From the cell containing the given text, extract its center point as (X, Y) coordinate. 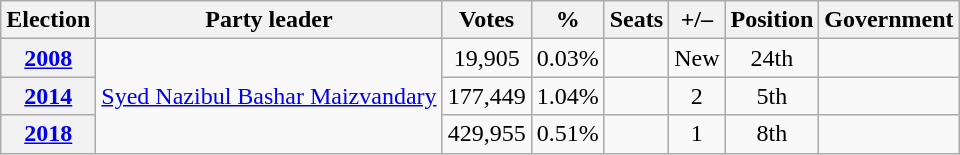
Election (48, 20)
2018 (48, 134)
24th (772, 58)
+/– (697, 20)
2014 (48, 96)
Votes (486, 20)
0.51% (568, 134)
Government (889, 20)
Seats (636, 20)
1 (697, 134)
Syed Nazibul Bashar Maizvandary (269, 96)
Position (772, 20)
2008 (48, 58)
8th (772, 134)
1.04% (568, 96)
% (568, 20)
5th (772, 96)
2 (697, 96)
Party leader (269, 20)
0.03% (568, 58)
New (697, 58)
19,905 (486, 58)
177,449 (486, 96)
429,955 (486, 134)
